Locate the cell with the specified text and output its [x, y] center coordinate. 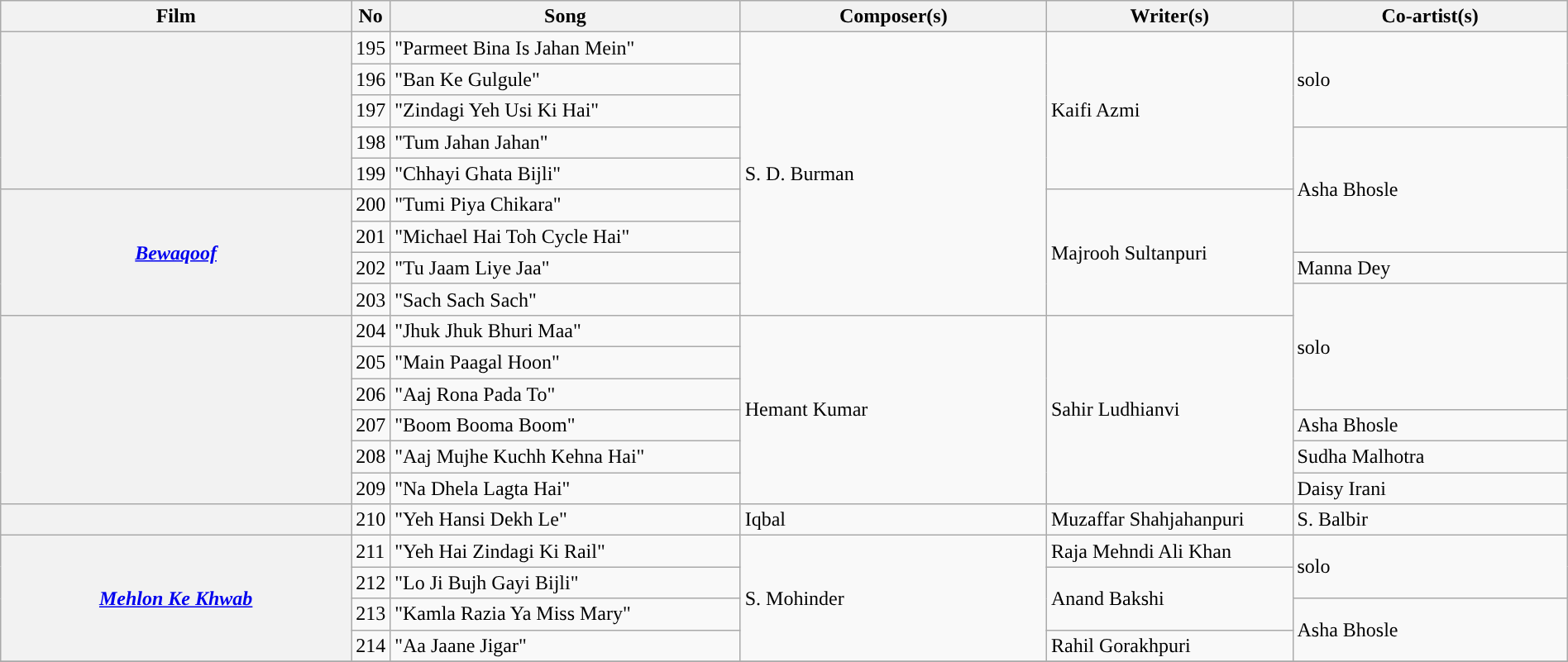
Rahil Gorakhpuri [1169, 645]
202 [370, 268]
206 [370, 394]
213 [370, 614]
"Aa Jaane Jigar" [566, 645]
"Tumi Piya Chikara" [566, 205]
205 [370, 362]
S. D. Burman [893, 174]
Writer(s) [1169, 17]
"Boom Booma Boom" [566, 426]
Song [566, 17]
204 [370, 331]
"Michael Hai Toh Cycle Hai" [566, 236]
"Ban Ke Gulgule" [566, 79]
Anand Bakshi [1169, 598]
"Chhayi Ghata Bijli" [566, 174]
"Aaj Rona Pada To" [566, 394]
198 [370, 142]
196 [370, 79]
"Zindagi Yeh Usi Ki Hai" [566, 111]
No [370, 17]
Bewaqoof [176, 252]
Iqbal [893, 520]
199 [370, 174]
"Na Dhela Lagta Hai" [566, 488]
"Tum Jahan Jahan" [566, 142]
"Aaj Mujhe Kuchh Kehna Hai" [566, 457]
"Yeh Hai Zindagi Ki Rail" [566, 551]
Manna Dey [1430, 268]
"Yeh Hansi Dekh Le" [566, 520]
Sahir Ludhianvi [1169, 409]
203 [370, 299]
Kaifi Azmi [1169, 111]
Composer(s) [893, 17]
"Parmeet Bina Is Jahan Mein" [566, 48]
Raja Mehndi Ali Khan [1169, 551]
Daisy Irani [1430, 488]
"Lo Ji Bujh Gayi Bijli" [566, 583]
211 [370, 551]
195 [370, 48]
Muzaffar Shahjahanpuri [1169, 520]
214 [370, 645]
201 [370, 236]
Sudha Malhotra [1430, 457]
210 [370, 520]
"Sach Sach Sach" [566, 299]
197 [370, 111]
"Jhuk Jhuk Bhuri Maa" [566, 331]
Hemant Kumar [893, 409]
212 [370, 583]
Majrooh Sultanpuri [1169, 252]
"Kamla Razia Ya Miss Mary" [566, 614]
Mehlon Ke Khwab [176, 598]
"Main Paagal Hoon" [566, 362]
S. Balbir [1430, 520]
S. Mohinder [893, 598]
Film [176, 17]
207 [370, 426]
200 [370, 205]
209 [370, 488]
Co-artist(s) [1430, 17]
208 [370, 457]
"Tu Jaam Liye Jaa" [566, 268]
